Detect which cell encompasses the target text, then output its [x, y] center coordinate. 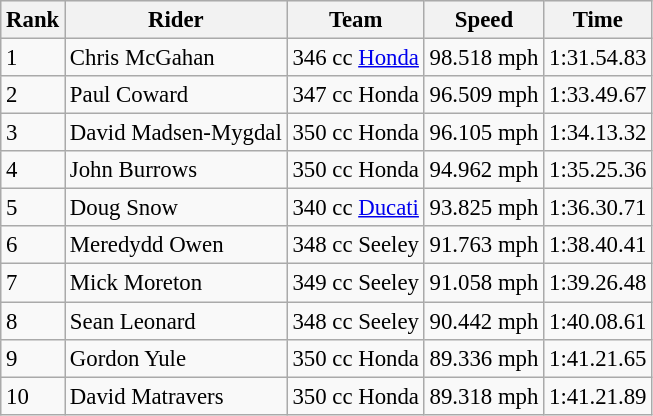
1:35.25.36 [598, 170]
94.962 mph [484, 170]
Rider [176, 20]
Gordon Yule [176, 358]
91.763 mph [484, 245]
1:33.49.67 [598, 95]
David Matravers [176, 396]
89.318 mph [484, 396]
Team [356, 20]
9 [33, 358]
349 cc Seeley [356, 283]
96.509 mph [484, 95]
3 [33, 133]
David Madsen-Mygdal [176, 133]
96.105 mph [484, 133]
90.442 mph [484, 321]
Meredydd Owen [176, 245]
1:38.40.41 [598, 245]
Sean Leonard [176, 321]
Time [598, 20]
1 [33, 58]
91.058 mph [484, 283]
1:31.54.83 [598, 58]
98.518 mph [484, 58]
2 [33, 95]
Paul Coward [176, 95]
8 [33, 321]
1:41.21.65 [598, 358]
4 [33, 170]
1:40.08.61 [598, 321]
89.336 mph [484, 358]
346 cc Honda [356, 58]
Rank [33, 20]
1:34.13.32 [598, 133]
1:41.21.89 [598, 396]
340 cc Ducati [356, 208]
1:36.30.71 [598, 208]
John Burrows [176, 170]
Mick Moreton [176, 283]
Chris McGahan [176, 58]
Doug Snow [176, 208]
93.825 mph [484, 208]
1:39.26.48 [598, 283]
6 [33, 245]
10 [33, 396]
Speed [484, 20]
347 cc Honda [356, 95]
5 [33, 208]
7 [33, 283]
